For the text-containing cell, return its midpoint in (x, y) coordinate format. 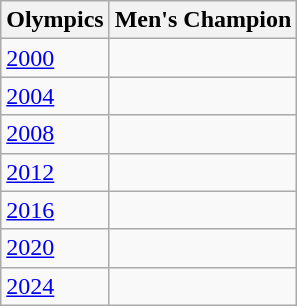
2000 (55, 58)
2020 (55, 248)
2016 (55, 210)
2004 (55, 96)
2008 (55, 134)
Olympics (55, 20)
Men's Champion (203, 20)
2024 (55, 286)
2012 (55, 172)
